Search for the cell housing the specified text and yield its (x, y) center coordinate. 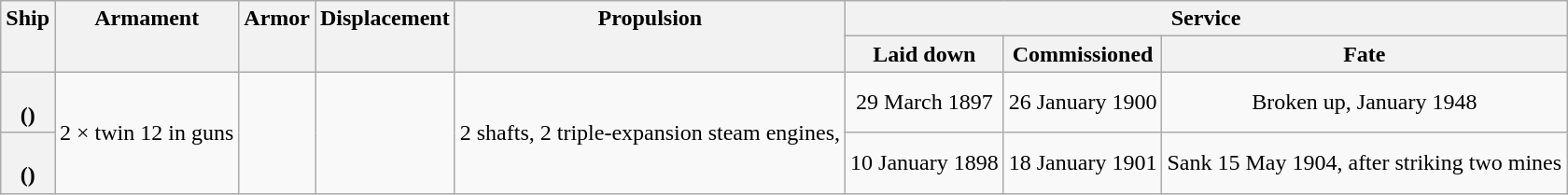
10 January 1898 (925, 162)
26 January 1900 (1083, 103)
Commissioned (1083, 54)
Service (1206, 19)
Sank 15 May 1904, after striking two mines (1365, 162)
2 shafts, 2 triple-expansion steam engines, (650, 132)
Laid down (925, 54)
Armor (277, 36)
2 × twin 12 in guns (147, 132)
Propulsion (650, 36)
Broken up, January 1948 (1365, 103)
29 March 1897 (925, 103)
Displacement (385, 36)
Armament (147, 36)
Fate (1365, 54)
Ship (28, 36)
18 January 1901 (1083, 162)
